Search for the cell housing the specified text and yield its (X, Y) center coordinate. 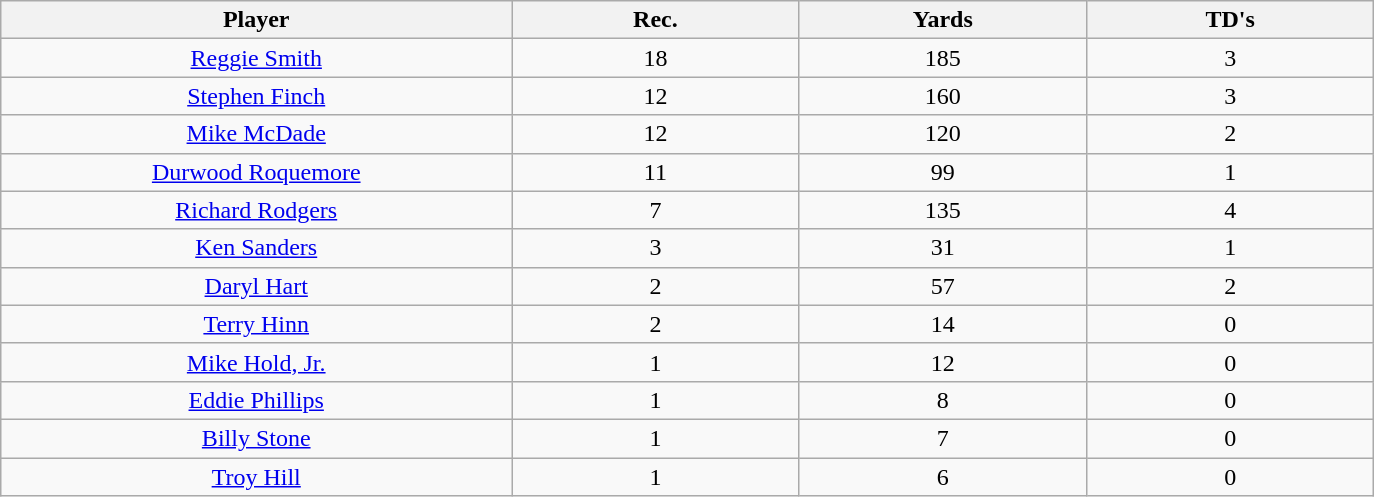
185 (942, 58)
Ken Sanders (256, 248)
Billy Stone (256, 438)
Rec. (656, 20)
6 (942, 477)
Daryl Hart (256, 286)
Reggie Smith (256, 58)
57 (942, 286)
Yards (942, 20)
99 (942, 172)
14 (942, 324)
8 (942, 400)
Troy Hill (256, 477)
135 (942, 210)
TD's (1230, 20)
Player (256, 20)
18 (656, 58)
Mike McDade (256, 134)
Stephen Finch (256, 96)
160 (942, 96)
Mike Hold, Jr. (256, 362)
Terry Hinn (256, 324)
4 (1230, 210)
Richard Rodgers (256, 210)
31 (942, 248)
11 (656, 172)
120 (942, 134)
Eddie Phillips (256, 400)
Durwood Roquemore (256, 172)
